Detect which cell encompasses the target text, then output its (X, Y) center coordinate. 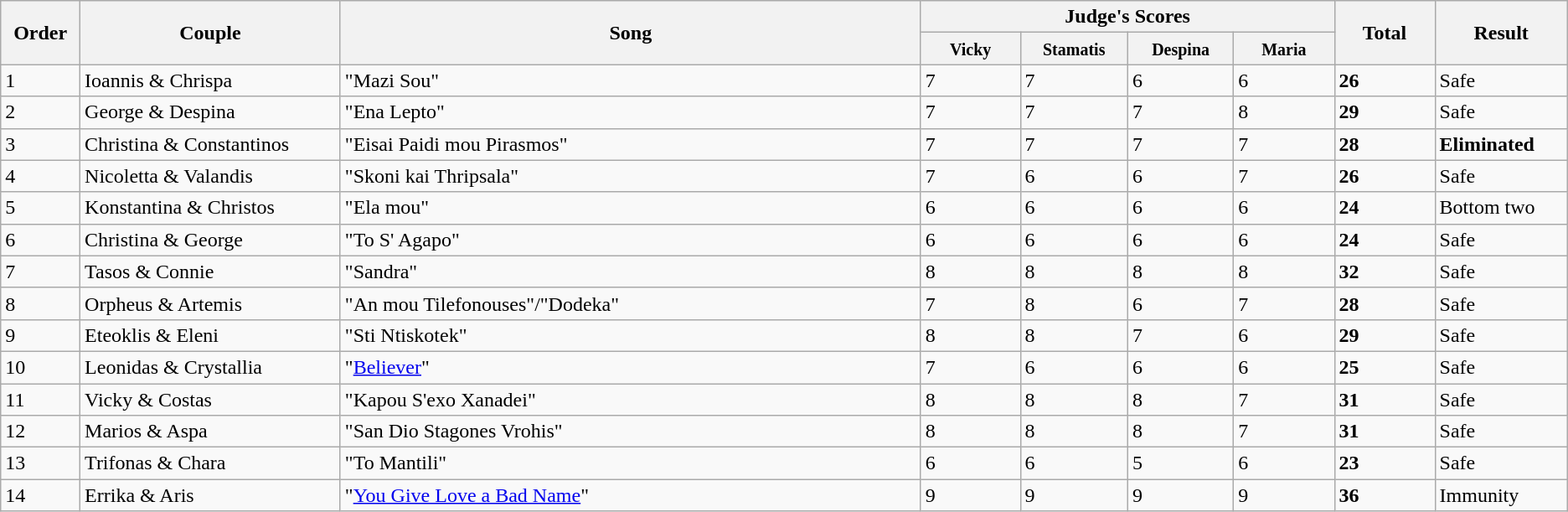
Ioannis & Chrispa (211, 80)
Leonidas & Crystallia (211, 367)
"To S' Agapo" (630, 240)
1 (40, 80)
Marios & Aspa (211, 432)
32 (1385, 272)
"Kapou S'exo Xanadei" (630, 400)
Couple (211, 33)
Tasos & Connie (211, 272)
36 (1385, 495)
"Ena Lepto" (630, 112)
"You Give Love a Bad Name" (630, 495)
Stamatis (1074, 49)
Song (630, 33)
George & Despina (211, 112)
Konstantina & Christos (211, 208)
Eliminated (1501, 144)
"To Mantili" (630, 463)
Immunity (1501, 495)
Eteoklis & Eleni (211, 335)
"Sandra" (630, 272)
"San Dio Stagones Vrohis" (630, 432)
Nicoletta & Valandis (211, 176)
13 (40, 463)
14 (40, 495)
Total (1385, 33)
Result (1501, 33)
Christina & George (211, 240)
11 (40, 400)
"Skoni kai Thripsala" (630, 176)
2 (40, 112)
Judge's Scores (1127, 17)
"Believer" (630, 367)
Vicky & Costas (211, 400)
Bottom two (1501, 208)
12 (40, 432)
"Ela mou" (630, 208)
Orpheus & Artemis (211, 303)
Maria (1284, 49)
Errika & Aris (211, 495)
25 (1385, 367)
"Mazi Sou" (630, 80)
4 (40, 176)
23 (1385, 463)
Christina & Constantinos (211, 144)
Order (40, 33)
Vicky (970, 49)
"Sti Ntiskotek" (630, 335)
Trifonas & Chara (211, 463)
10 (40, 367)
3 (40, 144)
"An mou Tilefonouses"/"Dodeka" (630, 303)
"Eisai Paidi mou Pirasmos" (630, 144)
Despina (1180, 49)
